Search for the cell housing the specified text and yield its (x, y) center coordinate. 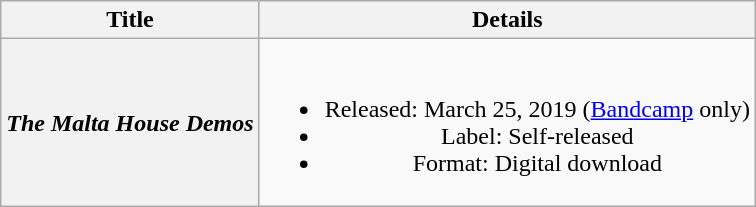
Released: March 25, 2019 (Bandcamp only)Label: Self-releasedFormat: Digital download (507, 122)
Title (130, 20)
The Malta House Demos (130, 122)
Details (507, 20)
